Extract the (x, y) coordinate from the center of the cell holding the provided text.  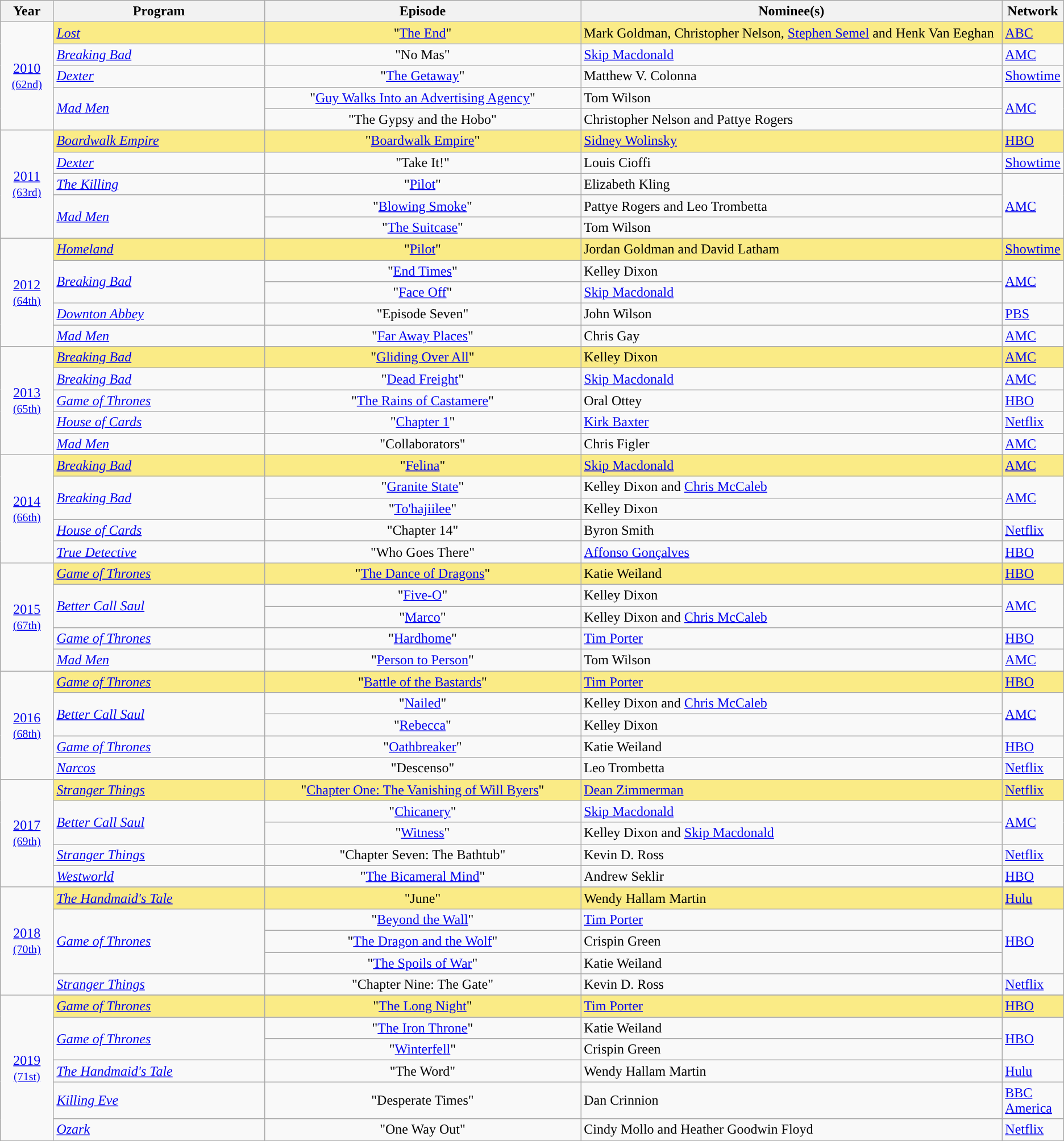
"The Suitcase" (423, 227)
"Guy Walks Into an Advertising Agency" (423, 98)
Louis Cioffi (791, 163)
Byron Smith (791, 530)
True Detective (159, 552)
"Five-O" (423, 595)
2010(62nd) (27, 76)
Kirk Baxter (791, 422)
The Killing (159, 184)
Downton Abbey (159, 314)
"The Word" (423, 1071)
"Chapter One: The Vanishing of Will Byers" (423, 790)
"Marco" (423, 617)
"The Gypsy and the Hobo" (423, 119)
Dean Zimmerman (791, 790)
ABC (1033, 33)
"The Rains of Castamere" (423, 401)
Lost (159, 33)
"The Dragon and the Wolf" (423, 941)
Cindy Mollo and Heather Goodwin Floyd (791, 1130)
"Face Off" (423, 293)
Chris Gay (791, 336)
"Rebecca" (423, 725)
"Descenso" (423, 768)
"The Spoils of War" (423, 963)
"Granite State" (423, 487)
Oral Ottey (791, 401)
Christopher Nelson and Pattye Rogers (791, 119)
"One Way Out" (423, 1130)
"Witness" (423, 833)
"Dead Freight" (423, 379)
Narcos (159, 768)
2017(69th) (27, 833)
"Blowing Smoke" (423, 206)
Chris Figler (791, 444)
"The Long Night" (423, 1006)
"The Bicameral Mind" (423, 876)
Matthew V. Colonna (791, 76)
2012(64th) (27, 292)
"Beyond the Wall" (423, 919)
Episode (423, 11)
Andrew Seklir (791, 876)
"The Getaway" (423, 76)
Leo Trombetta (791, 768)
Jordan Goldman and David Latham (791, 249)
2019(71st) (27, 1068)
Year (27, 11)
"Person to Person" (423, 660)
2018(70th) (27, 941)
"Chicanery" (423, 811)
"June" (423, 898)
Killing Eve (159, 1100)
Boardwalk Empire (159, 141)
"To'hajiilee" (423, 509)
BBC America (1033, 1100)
Dan Crinnion (791, 1100)
"End Times" (423, 271)
Nominee(s) (791, 11)
Mark Goldman, Christopher Nelson, Stephen Semel and Henk Van Eeghan (791, 33)
Program (159, 11)
Affonso Gonçalves (791, 552)
"Take It!" (423, 163)
"Chapter Nine: The Gate" (423, 985)
"Hardhome" (423, 639)
"Boardwalk Empire" (423, 141)
"The Dance of Dragons" (423, 573)
"The End" (423, 33)
"Gliding Over All" (423, 357)
Kelley Dixon and Skip Macdonald (791, 833)
"Winterfell" (423, 1050)
2016(68th) (27, 725)
Elizabeth Kling (791, 184)
"Battle of the Bastards" (423, 682)
"Chapter 1" (423, 422)
"Nailed" (423, 703)
John Wilson (791, 314)
Ozark (159, 1130)
Pattye Rogers and Leo Trombetta (791, 206)
2015(67th) (27, 617)
Westworld (159, 876)
Network (1033, 11)
2013(65th) (27, 401)
"Episode Seven" (423, 314)
"Desperate Times" (423, 1100)
"Who Goes There" (423, 552)
"Far Away Places" (423, 336)
"The Iron Throne" (423, 1028)
"Felina" (423, 465)
"Oathbreaker" (423, 747)
Homeland (159, 249)
"Chapter Seven: The Bathtub" (423, 855)
"Collaborators" (423, 444)
"Chapter 14" (423, 530)
2014(66th) (27, 509)
PBS (1033, 314)
"No Mas" (423, 55)
2011(63rd) (27, 184)
Sidney Wolinsky (791, 141)
